Return the (x, y) coordinate for the center point of the cell that contains the specified text.  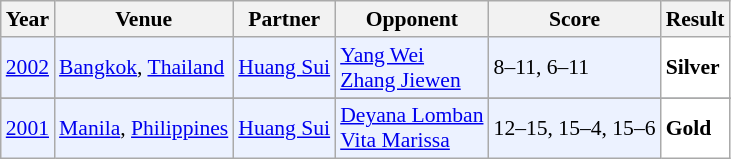
Bangkok, Thailand (144, 68)
8–11, 6–11 (575, 68)
Yang Wei Zhang Jiewen (412, 68)
Venue (144, 19)
Deyana Lomban Vita Marissa (412, 128)
Opponent (412, 19)
Score (575, 19)
Gold (696, 128)
12–15, 15–4, 15–6 (575, 128)
2001 (28, 128)
Silver (696, 68)
2002 (28, 68)
Result (696, 19)
Year (28, 19)
Manila, Philippines (144, 128)
Partner (284, 19)
